Return (X, Y) of the center of cell containing provided text 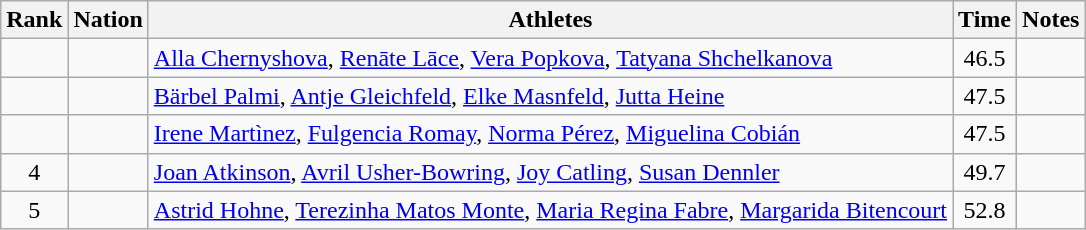
4 (34, 172)
Alla Chernyshova, Renāte Lāce, Vera Popkova, Tatyana Shchelkanova (550, 58)
46.5 (985, 58)
5 (34, 210)
52.8 (985, 210)
Astrid Hohne, Terezinha Matos Monte, Maria Regina Fabre, Margarida Bitencourt (550, 210)
Irene Martìnez, Fulgencia Romay, Norma Pérez, Miguelina Cobián (550, 134)
Nation (108, 20)
Rank (34, 20)
Notes (1051, 20)
Athletes (550, 20)
Bärbel Palmi, Antje Gleichfeld, Elke Masnfeld, Jutta Heine (550, 96)
Time (985, 20)
Joan Atkinson, Avril Usher-Bowring, Joy Catling, Susan Dennler (550, 172)
49.7 (985, 172)
